Capture the cell that displays the provided text and extract its [x, y] central coordinate. 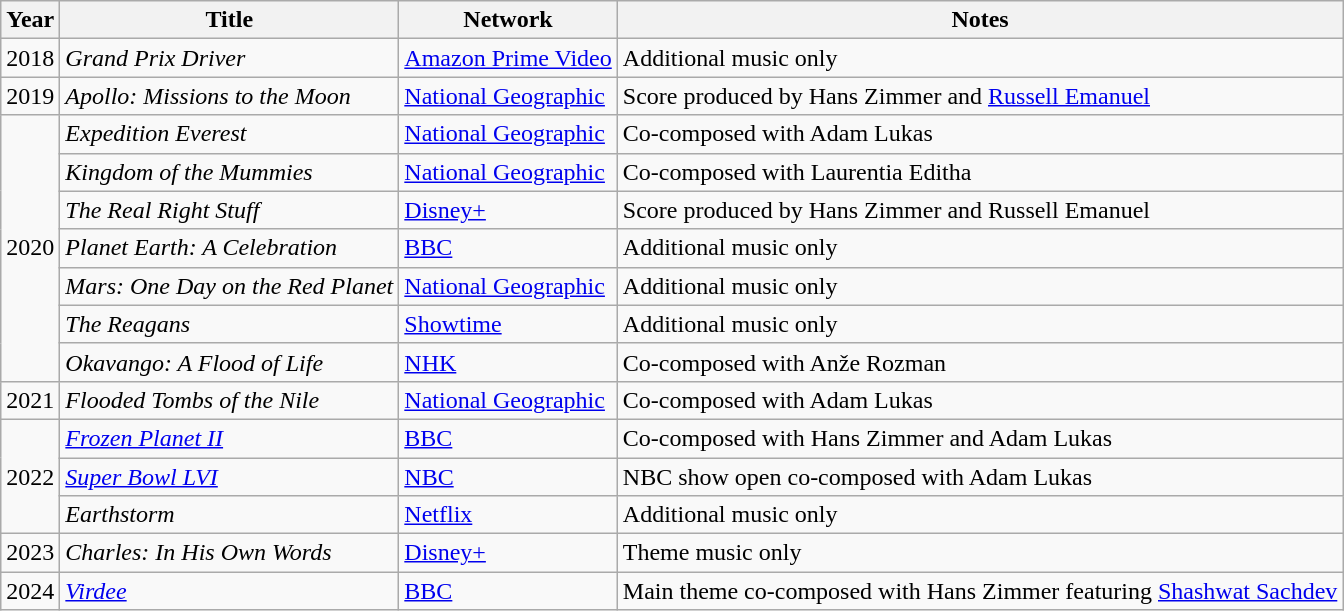
Netflix [508, 515]
NBC [508, 477]
Network [508, 20]
Theme music only [980, 553]
Earthstorm [230, 515]
Kingdom of the Mummies [230, 172]
2023 [30, 553]
Mars: One Day on the Red Planet [230, 286]
Co-composed with Anže Rozman [980, 362]
Apollo: Missions to the Moon [230, 96]
2019 [30, 96]
Title [230, 20]
Co-composed with Hans Zimmer and Adam Lukas [980, 438]
Expedition Everest [230, 134]
Amazon Prime Video [508, 58]
2018 [30, 58]
Planet Earth: A Celebration [230, 248]
2021 [30, 400]
Main theme co-composed with Hans Zimmer featuring Shashwat Sachdev [980, 591]
NBC show open co-composed with Adam Lukas [980, 477]
The Real Right Stuff [230, 210]
Virdee [230, 591]
2024 [30, 591]
Charles: In His Own Words [230, 553]
Flooded Tombs of the Nile [230, 400]
Super Bowl LVI [230, 477]
Showtime [508, 324]
Notes [980, 20]
Grand Prix Driver [230, 58]
NHK [508, 362]
Frozen Planet II [230, 438]
2020 [30, 248]
Co-composed with Laurentia Editha [980, 172]
2022 [30, 476]
Year [30, 20]
Okavango: A Flood of Life [230, 362]
The Reagans [230, 324]
